Pinpoint the cell where the given text exists, returning its [X, Y] midpoint coordinate. 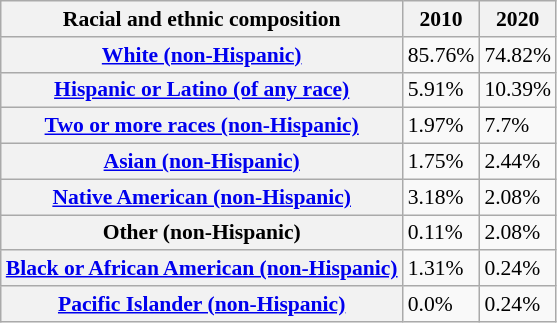
85.76% [442, 55]
2010 [442, 19]
Hispanic or Latino (of any race) [202, 90]
Other (non-Hispanic) [202, 233]
10.39% [518, 90]
1.75% [442, 162]
0.0% [442, 304]
Asian (non-Hispanic) [202, 162]
Pacific Islander (non-Hispanic) [202, 304]
Racial and ethnic composition [202, 19]
0.11% [442, 233]
Native American (non-Hispanic) [202, 197]
2.44% [518, 162]
Two or more races (non-Hispanic) [202, 126]
5.91% [442, 90]
1.31% [442, 269]
1.97% [442, 126]
White (non-Hispanic) [202, 55]
74.82% [518, 55]
2020 [518, 19]
Black or African American (non-Hispanic) [202, 269]
3.18% [442, 197]
7.7% [518, 126]
